For the text-containing cell, return its midpoint in (X, Y) coordinate format. 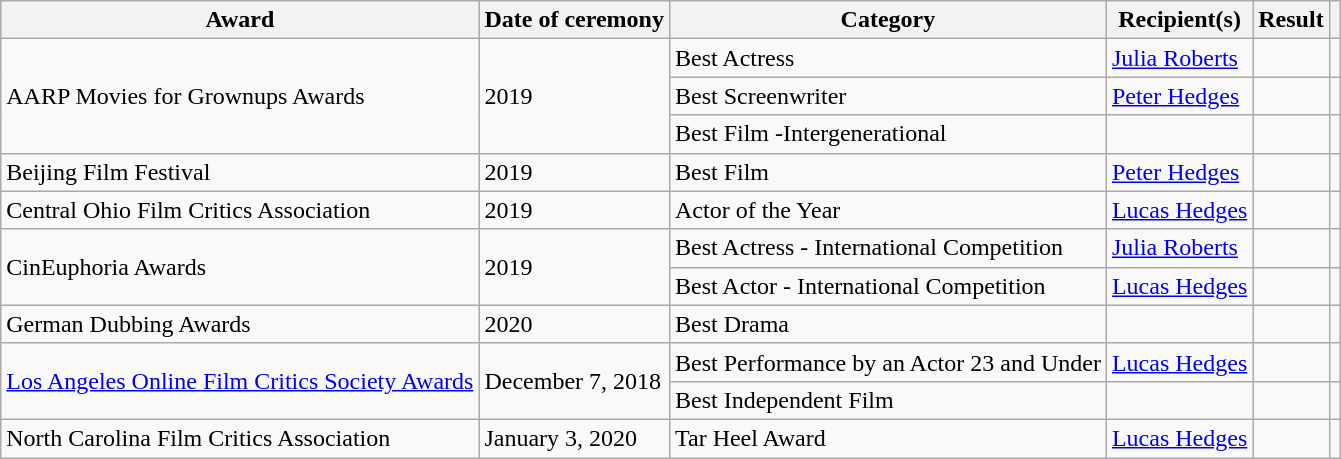
January 3, 2020 (574, 438)
Actor of the Year (888, 210)
Central Ohio Film Critics Association (240, 210)
CinEuphoria Awards (240, 267)
2020 (574, 324)
Best Drama (888, 324)
Award (240, 20)
Best Screenwriter (888, 96)
Category (888, 20)
Best Actress (888, 58)
Date of ceremony (574, 20)
Best Performance by an Actor 23 and Under (888, 362)
Best Independent Film (888, 400)
Recipient(s) (1179, 20)
Best Actor - International Competition (888, 286)
Best Actress - International Competition (888, 248)
Tar Heel Award (888, 438)
Best Film (888, 172)
Beijing Film Festival (240, 172)
North Carolina Film Critics Association (240, 438)
Result (1291, 20)
December 7, 2018 (574, 381)
German Dubbing Awards (240, 324)
AARP Movies for Grownups Awards (240, 96)
Best Film -Intergenerational (888, 134)
Los Angeles Online Film Critics Society Awards (240, 381)
